Identify which cell holds the provided text, then report its (x, y) central coordinate. 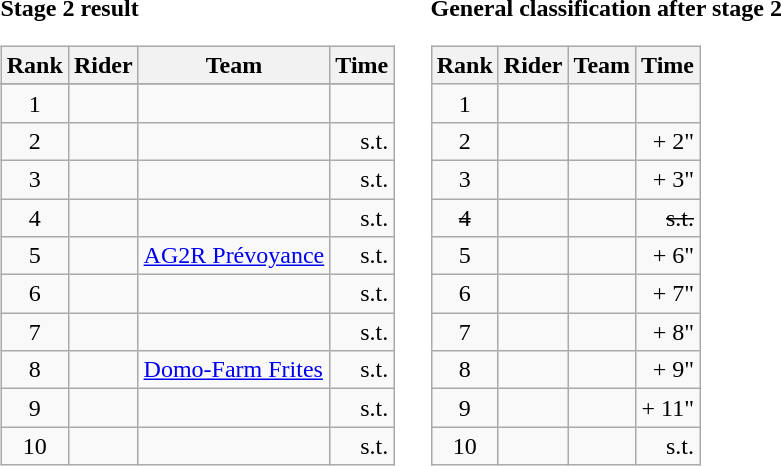
+ 8" (668, 332)
+ 3" (668, 179)
+ 6" (668, 256)
+ 2" (668, 141)
+ 11" (668, 408)
Domo-Farm Frites (234, 370)
+ 9" (668, 370)
+ 7" (668, 294)
AG2R Prévoyance (234, 256)
